Identify which cell holds the provided text, then report its (X, Y) central coordinate. 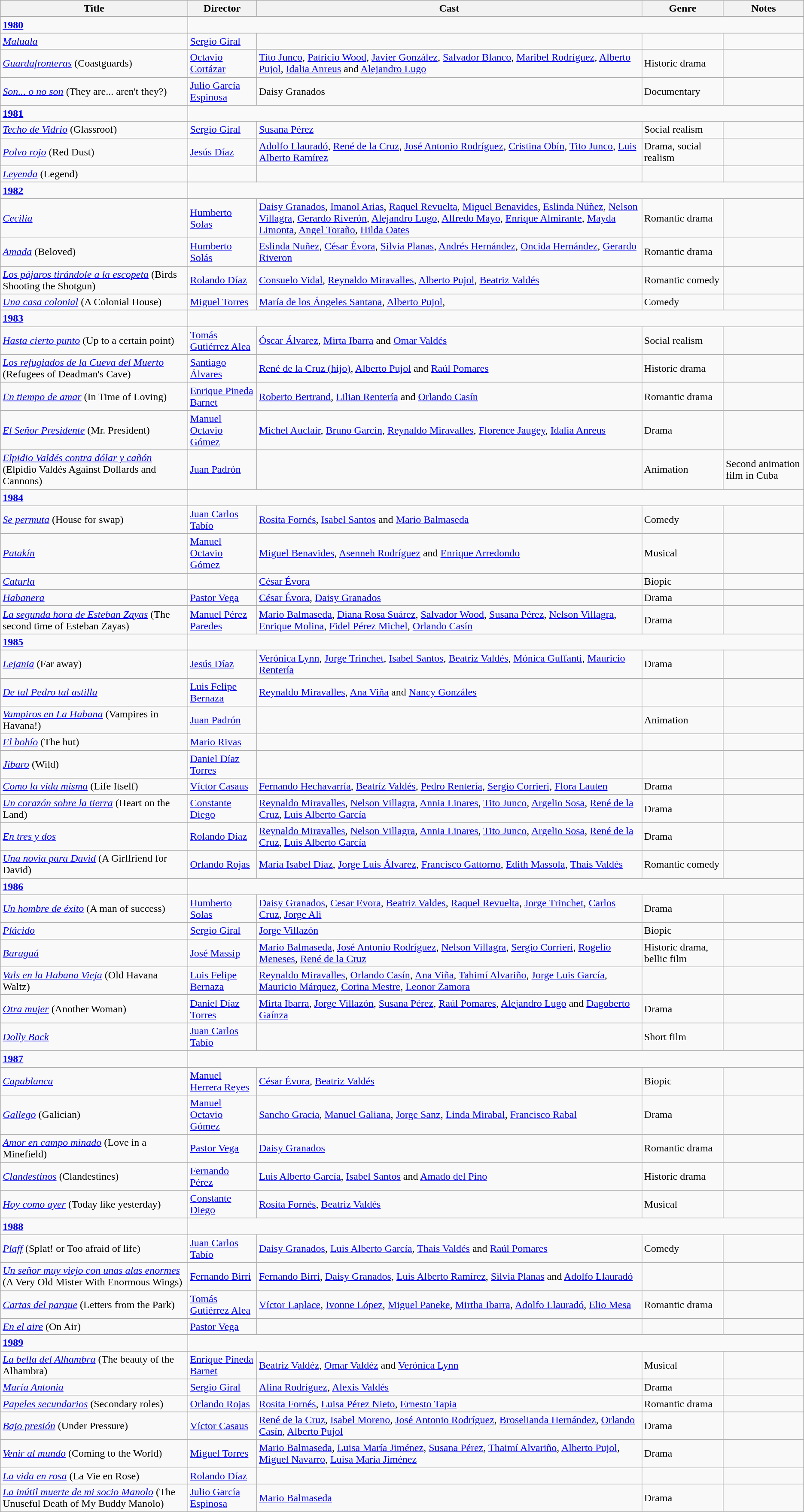
Beatriz Valdéz, Omar Valdéz and Verónica Lynn (449, 1365)
Caturla (94, 581)
Amor en campo minado (Love in a Minefield) (94, 1149)
Cartas del parque (Letters from the Park) (94, 1304)
Susana Pérez (449, 130)
1987 (94, 1059)
Luis Alberto García, Isabel Santos and Amado del Pino (449, 1176)
Fernando Pérez (222, 1176)
Jorge Villazón (449, 931)
Santiago Álvares (222, 368)
Fernando Hechavarría, Beatríz Valdés, Pedro Rentería, Sergio Corrieri, Flora Lauten (449, 786)
Cecilia (94, 218)
Roberto Bertrand, Lilian Rentería and Orlando Casín (449, 397)
1986 (94, 887)
Dolly Back (94, 1036)
Vals en la Habana Vieja (Old Havana Waltz) (94, 981)
Cast (449, 9)
Gallego (Galician) (94, 1115)
La inútil muerte de mi socio Manolo (The Unuseful Death of My Buddy Manolo) (94, 1498)
Se permuta (House for swap) (94, 519)
Son... o no son (They are... aren't they?) (94, 91)
Capablanca (94, 1081)
Jíbaro (Wild) (94, 764)
Documentary (682, 91)
Papeles secundarios (Secondary roles) (94, 1403)
Los pájaros tirándole a la escopeta (Birds Shooting the Shotgun) (94, 280)
La bella del Alhambra (The beauty of the Alhambra) (94, 1365)
Mario Balmaseda, José Antonio Rodríguez, Nelson Villagra, Sergio Corrieri, Rogelio Meneses, René de la Cruz (449, 953)
César Évora (449, 581)
Genre (682, 9)
Los refugiados de la Cueva del Muerto (Refugees of Deadman's Cave) (94, 368)
José Massip (222, 953)
Tito Junco, Patricio Wood, Javier González, Salvador Blanco, Maribel Rodríguez, Alberto Pujol, Idalia Anreus and Alejandro Lugo (449, 64)
Sancho Gracia, Manuel Galiana, Jorge Sanz, Linda Mirabal, Francisco Rabal (449, 1115)
Elpidio Valdés contra dólar y cañón (Elpidio Valdés Against Dollards and Cannons) (94, 470)
René de la Cruz, Isabel Moreno, José Antonio Rodríguez, Broselianda Hernández, Orlando Casín, Alberto Pujol (449, 1425)
En tres y dos (94, 836)
Una casa colonial (A Colonial House) (94, 302)
La vida en rosa (La Vie en Rose) (94, 1476)
Fernando Birri (222, 1277)
En tiempo de amar (In Time of Loving) (94, 397)
Verónica Lynn, Jorge Trinchet, Isabel Santos, Beatriz Valdés, Mónica Guffanti, Mauricio Rentería (449, 664)
1989 (94, 1343)
Historic drama, bellic film (682, 953)
Notes (764, 9)
Daisy Granados, Cesar Evora, Beatriz Valdes, Raquel Revuelta, Jorge Trinchet, Carlos Cruz, Jorge Ali (449, 908)
Humberto Solás (222, 252)
Guardafronteras (Coastguards) (94, 64)
Rosita Fornés, Beatriz Valdés (449, 1205)
Rosita Fornés, Isabel Santos and Mario Balmaseda (449, 519)
Bajo presión (Under Pressure) (94, 1425)
Hoy como ayer (Today like yesterday) (94, 1205)
Second animation film in Cuba (764, 470)
Mario Rivas (222, 742)
La segunda hora de Esteban Zayas (The second time of Esteban Zayas) (94, 620)
Adolfo Llauradó, René de la Cruz, José Antonio Rodríguez, Cristina Obín, Tito Junco, Luis Alberto Ramírez (449, 152)
De tal Pedro tal astilla (94, 692)
Drama, social realism (682, 152)
María Antonia (94, 1387)
1981 (94, 113)
Habanera (94, 598)
María de los Ángeles Santana, Alberto Pujol, (449, 302)
René de la Cruz (hijo), Alberto Pujol and Raúl Pomares (449, 368)
Maluala (94, 41)
Consuelo Vidal, Reynaldo Miravalles, Alberto Pujol, Beatriz Valdés (449, 280)
Octavio Cortázar (222, 64)
María Isabel Díaz, Jorge Luis Álvarez, Francisco Gattorno, Edith Massola, Thais Valdés (449, 865)
Mario Balmaseda (449, 1498)
Miguel Benavides, Asenneh Rodríguez and Enrique Arredondo (449, 553)
Víctor Laplace, Ivonne López, Miguel Paneke, Mirtha Ibarra, Adolfo Llauradó, Elio Mesa (449, 1304)
En el aire (On Air) (94, 1327)
Baraguá (94, 953)
1982 (94, 190)
Fernando Birri, Daisy Granados, Luis Alberto Ramírez, Silvia Planas and Adolfo Llauradó (449, 1277)
Una novia para David (A Girlfriend for David) (94, 865)
1983 (94, 319)
Polvo rojo (Red Dust) (94, 152)
1984 (94, 498)
Mario Balmaseda, Diana Rosa Suárez, Salvador Wood, Susana Pérez, Nelson Villagra, Enrique Molina, Fidel Pérez Michel, Orlando Casín (449, 620)
Leyenda (Legend) (94, 174)
Como la vida misma (Life Itself) (94, 786)
Manuel Herrera Reyes (222, 1081)
Title (94, 9)
1980 (94, 25)
Director (222, 9)
Manuel Pérez Paredes (222, 620)
Mirta Ibarra, Jorge Villazón, Susana Pérez, Raúl Pomares, Alejandro Lugo and Dagoberto Gaínza (449, 1009)
1988 (94, 1227)
César Évora, Beatriz Valdés (449, 1081)
Un hombre de éxito (A man of success) (94, 908)
Michel Auclair, Bruno Garcín, Reynaldo Miravalles, Florence Jaugey, Idalia Anreus (449, 430)
Alina Rodríguez, Alexis Valdés (449, 1387)
Otra mujer (Another Woman) (94, 1009)
Rosita Fornés, Luisa Pérez Nieto, Ernesto Tapia (449, 1403)
Clandestinos (Clandestines) (94, 1176)
Vampiros en La Habana (Vampires in Havana!) (94, 720)
Reynaldo Miravalles, Ana Viña and Nancy Gonzáles (449, 692)
Reynaldo Miravalles, Orlando Casín, Ana Viña, Tahimí Alvariño, Jorge Luis García, Mauricio Márquez, Corina Mestre, Leonor Zamora (449, 981)
El Señor Presidente (Mr. President) (94, 430)
César Évora, Daisy Granados (449, 598)
Hasta cierto punto (Up to a certain point) (94, 341)
Óscar Álvarez, Mirta Ibarra and Omar Valdés (449, 341)
Patakín (94, 553)
1985 (94, 642)
Lejania (Far away) (94, 664)
Un señor muy viejo con unas alas enormes (A Very Old Mister With Enormous Wings) (94, 1277)
Daisy Granados, Luis Alberto García, Thais Valdés and Raúl Pomares (449, 1248)
Eslinda Nuñez, César Évora, Silvia Planas, Andrés Hernández, Oncida Hernández, Gerardo Riveron (449, 252)
Venir al mundo (Coming to the World) (94, 1454)
Plácido (94, 931)
Amada (Beloved) (94, 252)
Techo de Vidrio (Glassroof) (94, 130)
Plaff (Splat! or Too afraid of life) (94, 1248)
Short film (682, 1036)
Un corazón sobre la tierra (Heart on the Land) (94, 809)
El bohío (The hut) (94, 742)
Mario Balmaseda, Luisa María Jiménez, Susana Pérez, Thaimí Alvariño, Alberto Pujol, Miguel Navarro, Luisa María Jiménez (449, 1454)
